Provide the [x, y] coordinate of the cell's center where the given text is located.  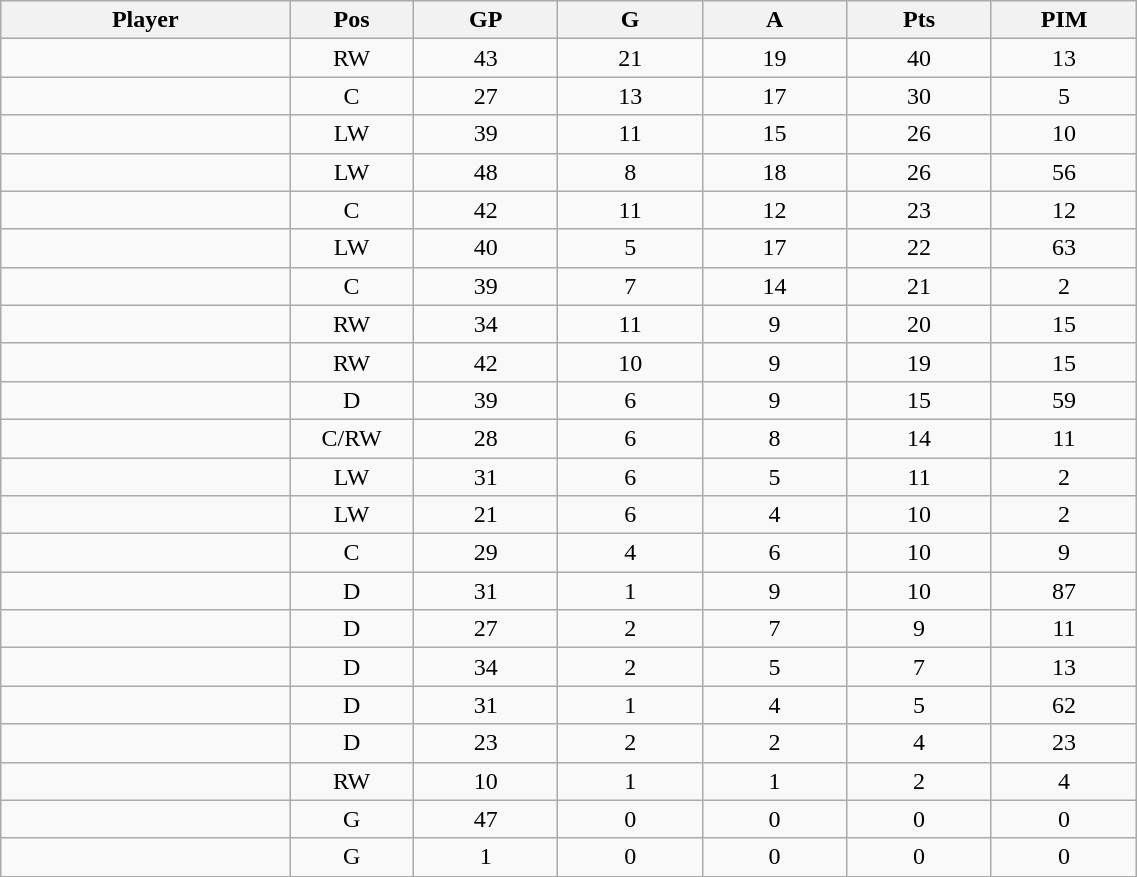
29 [485, 553]
18 [774, 172]
28 [485, 438]
87 [1064, 591]
59 [1064, 400]
62 [1064, 705]
22 [919, 248]
Pts [919, 20]
20 [919, 324]
PIM [1064, 20]
56 [1064, 172]
30 [919, 96]
GP [485, 20]
63 [1064, 248]
43 [485, 58]
47 [485, 819]
C/RW [352, 438]
A [774, 20]
48 [485, 172]
Pos [352, 20]
Player [146, 20]
